Return [X, Y] of the center of cell containing provided text 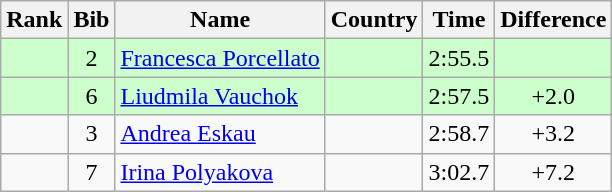
Andrea Eskau [220, 134]
+2.0 [554, 96]
+3.2 [554, 134]
7 [92, 172]
3:02.7 [459, 172]
2:57.5 [459, 96]
Bib [92, 20]
Difference [554, 20]
Rank [34, 20]
Francesca Porcellato [220, 58]
Irina Polyakova [220, 172]
+7.2 [554, 172]
3 [92, 134]
2:58.7 [459, 134]
Country [374, 20]
6 [92, 96]
2:55.5 [459, 58]
2 [92, 58]
Liudmila Vauchok [220, 96]
Name [220, 20]
Time [459, 20]
